Detect which cell encompasses the target text, then output its (X, Y) center coordinate. 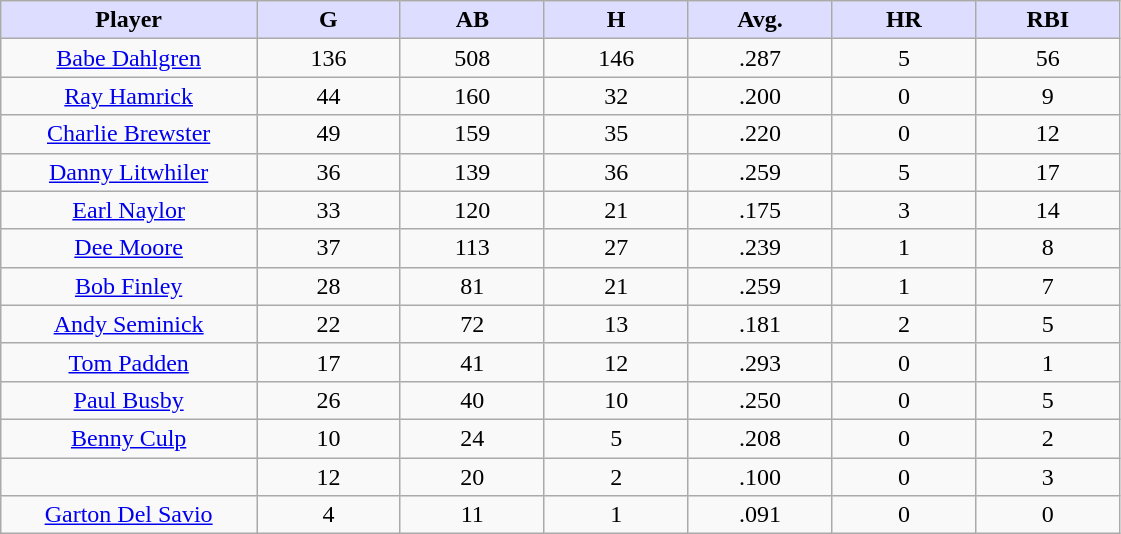
Earl Naylor (129, 210)
44 (329, 96)
Andy Seminick (129, 324)
120 (472, 210)
56 (1048, 58)
4 (329, 515)
Player (129, 20)
Benny Culp (129, 438)
20 (472, 477)
.250 (760, 400)
Dee Moore (129, 248)
37 (329, 248)
.175 (760, 210)
.181 (760, 324)
81 (472, 286)
136 (329, 58)
508 (472, 58)
G (329, 20)
41 (472, 362)
.239 (760, 248)
35 (616, 134)
160 (472, 96)
Avg. (760, 20)
Paul Busby (129, 400)
AB (472, 20)
.100 (760, 477)
RBI (1048, 20)
159 (472, 134)
Tom Padden (129, 362)
Ray Hamrick (129, 96)
Babe Dahlgren (129, 58)
.200 (760, 96)
8 (1048, 248)
Garton Del Savio (129, 515)
32 (616, 96)
22 (329, 324)
49 (329, 134)
Danny Litwhiler (129, 172)
.293 (760, 362)
11 (472, 515)
Charlie Brewster (129, 134)
146 (616, 58)
26 (329, 400)
.220 (760, 134)
.287 (760, 58)
.208 (760, 438)
9 (1048, 96)
24 (472, 438)
HR (904, 20)
7 (1048, 286)
28 (329, 286)
72 (472, 324)
14 (1048, 210)
113 (472, 248)
40 (472, 400)
Bob Finley (129, 286)
27 (616, 248)
.091 (760, 515)
H (616, 20)
13 (616, 324)
33 (329, 210)
139 (472, 172)
